Locate the cell with the specified text and output its (X, Y) center coordinate. 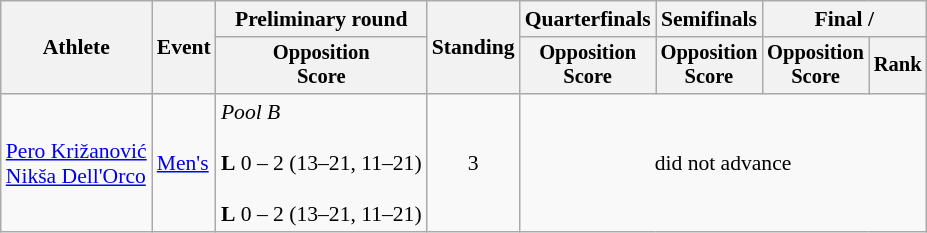
3 (474, 163)
Semifinals (710, 19)
Quarterfinals (588, 19)
Rank (898, 66)
Athlete (76, 48)
Final / (844, 19)
Pool BL 0 – 2 (13–21, 11–21)L 0 – 2 (13–21, 11–21) (322, 163)
Men's (184, 163)
Preliminary round (322, 19)
Standing (474, 48)
Event (184, 48)
did not advance (724, 163)
Pero KrižanovićNikša Dell'Orco (76, 163)
